Find where the given text appears and provide that cell's center as [X, Y] coordinate. 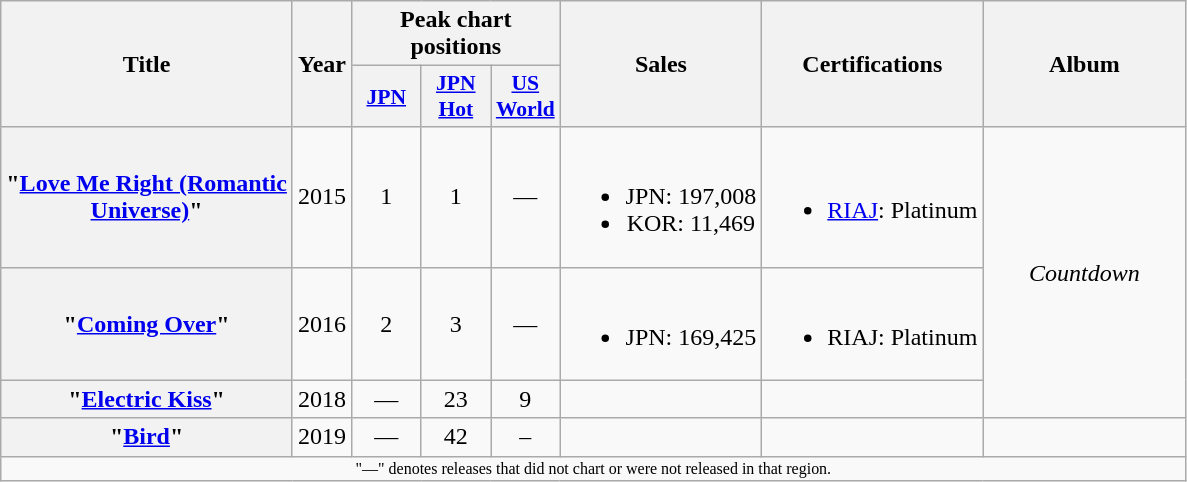
Certifications [872, 64]
JPN: 197,008 KOR: 11,469 [661, 197]
Album [1084, 64]
JPN Hot [456, 96]
JPN [386, 96]
USWorld [526, 96]
"Electric Kiss" [147, 399]
"Bird" [147, 437]
23 [456, 399]
2 [386, 324]
Countdown [1084, 272]
2015 [322, 197]
"Love Me Right (RomanticUniverse)" [147, 197]
"Coming Over" [147, 324]
– [526, 437]
Sales [661, 64]
"—" denotes releases that did not chart or were not released in that region. [594, 468]
2018 [322, 399]
2019 [322, 437]
Year [322, 64]
42 [456, 437]
Peak chart positions [456, 34]
9 [526, 399]
JPN: 169,425 [661, 324]
3 [456, 324]
2016 [322, 324]
Title [147, 64]
